Provide the [X, Y] coordinate of the cell's center where the given text is located.  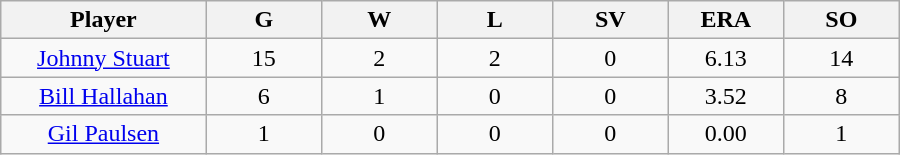
Gil Paulsen [104, 134]
14 [842, 58]
8 [842, 96]
0.00 [726, 134]
6.13 [726, 58]
6 [264, 96]
Player [104, 20]
SV [611, 20]
Bill Hallahan [104, 96]
G [264, 20]
L [495, 20]
Johnny Stuart [104, 58]
SO [842, 20]
15 [264, 58]
ERA [726, 20]
3.52 [726, 96]
W [380, 20]
